Find where the given text appears and provide that cell's center as (X, Y) coordinate. 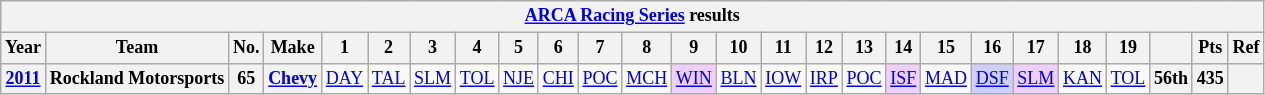
TAL (389, 78)
Ref (1246, 48)
IOW (784, 78)
15 (946, 48)
14 (904, 48)
5 (519, 48)
56th (1172, 78)
Pts (1210, 48)
12 (824, 48)
9 (694, 48)
18 (1083, 48)
1 (344, 48)
No. (246, 48)
CHI (558, 78)
2011 (24, 78)
ISF (904, 78)
8 (647, 48)
435 (1210, 78)
KAN (1083, 78)
Year (24, 48)
65 (246, 78)
WIN (694, 78)
16 (992, 48)
Team (136, 48)
13 (864, 48)
NJE (519, 78)
ARCA Racing Series results (632, 16)
17 (1036, 48)
IRP (824, 78)
2 (389, 48)
DAY (344, 78)
MAD (946, 78)
6 (558, 48)
19 (1128, 48)
MCH (647, 78)
DSF (992, 78)
3 (433, 48)
7 (600, 48)
Make (293, 48)
Rockland Motorsports (136, 78)
11 (784, 48)
BLN (738, 78)
Chevy (293, 78)
10 (738, 48)
4 (476, 48)
